Extract the (x, y) coordinate from the center of the cell holding the provided text.  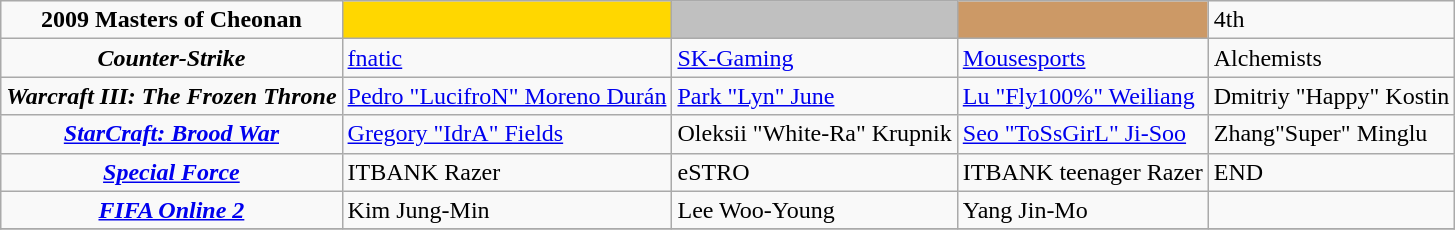
SK-Gaming (814, 58)
Oleksii "White-Ra" Krupnik (814, 134)
Zhang"Super" Minglu (1332, 134)
Lee Woo-Young (814, 210)
StarCraft: Brood War (172, 134)
Lu "Fly100%" Weiliang (1082, 96)
Pedro "LucifroN" Moreno Durán (507, 96)
Seo "ToSsGirL" Ji-Soo (1082, 134)
4th (1332, 20)
ITBANK teenager Razer (1082, 172)
Mousesports (1082, 58)
Dmitriy "Happy" Kostin (1332, 96)
END (1332, 172)
FIFA Online 2 (172, 210)
Yang Jin-Mo (1082, 210)
Gregory "IdrA" Fields (507, 134)
Special Force (172, 172)
Kim Jung-Min (507, 210)
Counter-Strike (172, 58)
Park "Lyn" June (814, 96)
fnatic (507, 58)
eSTRO (814, 172)
ITBANK Razer (507, 172)
Alchemists (1332, 58)
2009 Masters of Cheonan (172, 20)
Warcraft III: The Frozen Throne (172, 96)
